Provide the (x, y) coordinate of the cell's center where the given text is located.  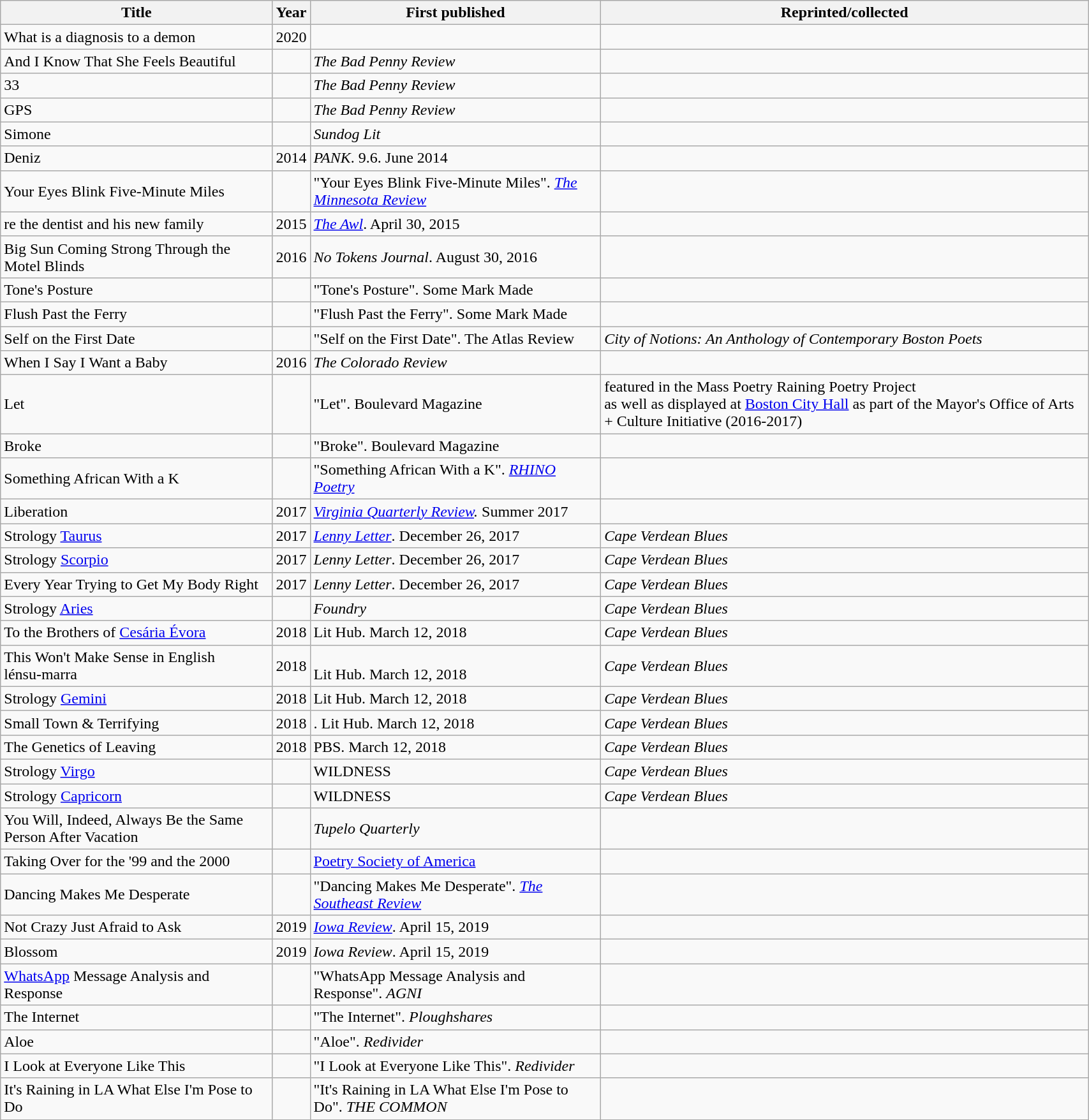
Strology Taurus (137, 536)
Big Sun Coming Strong Through the Motel Blinds (137, 256)
Not Crazy Just Afraid to Ask (137, 927)
Liberation (137, 512)
You Will, Indeed, Always Be the Same Person After Vacation (137, 829)
Flush Past the Ferry (137, 314)
Foundry (456, 608)
The Genetics of Leaving (137, 747)
"Broke". Boulevard Magazine (456, 446)
Deniz (137, 158)
"The Internet". Ploughshares (456, 1017)
"Let". Boulevard Magazine (456, 404)
"Aloe". Redivider (456, 1042)
What is a diagnosis to a demon (137, 37)
Tone's Posture (137, 290)
Your Eyes Blink Five-Minute Miles (137, 191)
. Lit Hub. March 12, 2018 (456, 723)
To the Brothers of Cesária Évora (137, 633)
"Tone's Posture". Some Mark Made (456, 290)
It's Raining in LA What Else I'm Pose to Do (137, 1098)
Tupelo Quarterly (456, 829)
"Flush Past the Ferry". Some Mark Made (456, 314)
Taking Over for the '99 and the 2000 (137, 862)
The Internet (137, 1017)
Self on the First Date (137, 339)
And I Know That She Feels Beautiful (137, 61)
"WhatsApp Message Analysis and Response". AGNI (456, 985)
re the dentist and his new family (137, 224)
Reprinted/collected (845, 13)
Blossom (137, 952)
No Tokens Journal. August 30, 2016 (456, 256)
The Colorado Review (456, 363)
Strology Aries (137, 608)
This Won't Make Sense in Englishlénsu-marra (137, 666)
Every Year Trying to Get My Body Right (137, 584)
Strology Capricorn (137, 795)
Small Town & Terrifying (137, 723)
"Self on the First Date". The Atlas Review (456, 339)
"I Look at Everyone Like This". Redivider (456, 1066)
City of Notions: An Anthology of Contemporary Boston Poets (845, 339)
Strology Gemini (137, 698)
PBS. March 12, 2018 (456, 747)
I Look at Everyone Like This (137, 1066)
Broke (137, 446)
"Your Eyes Blink Five-Minute Miles". The Minnesota Review (456, 191)
When I Say I Want a Baby (137, 363)
First published (456, 13)
Title (137, 13)
2020 (291, 37)
Poetry Society of America (456, 862)
GPS (137, 110)
PANK. 9.6. June 2014 (456, 158)
WhatsApp Message Analysis and Response (137, 985)
Strology Virgo (137, 771)
"Dancing Makes Me Desperate". The Southeast Review (456, 894)
Aloe (137, 1042)
"Something African With a K". RHINO Poetry (456, 478)
Virginia Quarterly Review. Summer 2017 (456, 512)
Sundog Lit (456, 134)
The Awl. April 30, 2015 (456, 224)
2015 (291, 224)
Strology Scorpio (137, 560)
"It's Raining in LA What Else I'm Pose to Do". THE COMMON (456, 1098)
Dancing Makes Me Desperate (137, 894)
Simone (137, 134)
33 (137, 85)
Something African With a K (137, 478)
Let (137, 404)
Year (291, 13)
2014 (291, 158)
